Pinpoint the cell where the given text exists, returning its (x, y) midpoint coordinate. 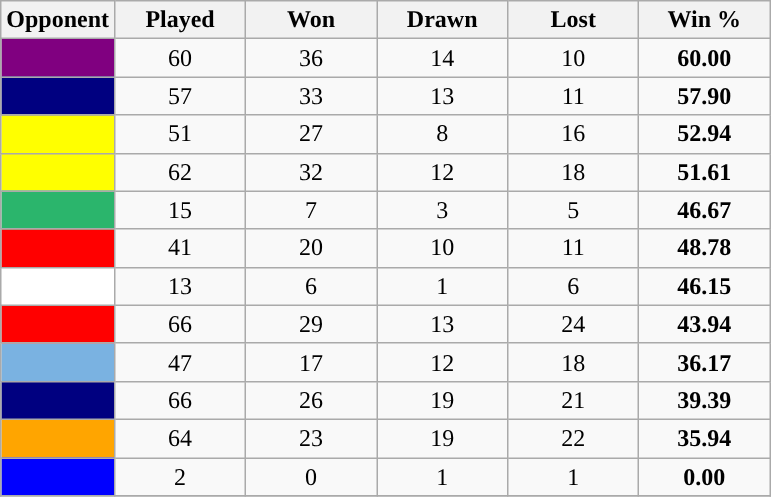
23 (312, 438)
3 (442, 210)
39.39 (704, 400)
Opponent (58, 20)
7 (312, 210)
8 (442, 134)
20 (312, 248)
0.00 (704, 477)
2 (180, 477)
51.61 (704, 172)
48.78 (704, 248)
62 (180, 172)
47 (180, 362)
Drawn (442, 20)
60 (180, 58)
52.94 (704, 134)
32 (312, 172)
57 (180, 96)
21 (574, 400)
46.67 (704, 210)
Played (180, 20)
26 (312, 400)
46.15 (704, 286)
15 (180, 210)
27 (312, 134)
43.94 (704, 324)
51 (180, 134)
29 (312, 324)
Win % (704, 20)
36.17 (704, 362)
60.00 (704, 58)
Won (312, 20)
17 (312, 362)
0 (312, 477)
33 (312, 96)
57.90 (704, 96)
Lost (574, 20)
35.94 (704, 438)
64 (180, 438)
22 (574, 438)
16 (574, 134)
24 (574, 324)
36 (312, 58)
5 (574, 210)
41 (180, 248)
14 (442, 58)
